Return the [x, y] coordinate for the center point of the cell that contains the specified text.  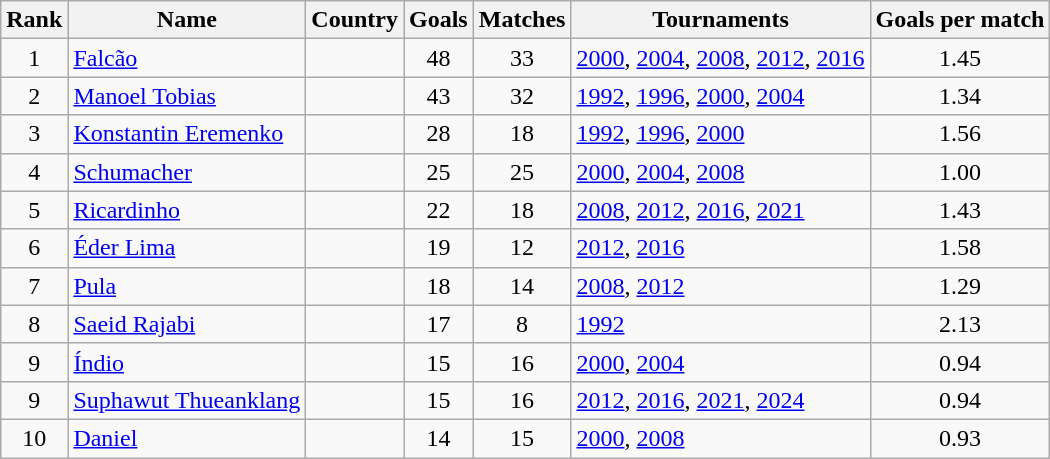
2000, 2004, 2008, 2012, 2016 [720, 58]
28 [439, 134]
19 [439, 248]
Rank [34, 20]
2000, 2004 [720, 362]
43 [439, 96]
2012, 2016 [720, 248]
1.34 [960, 96]
10 [34, 438]
Pula [187, 286]
0.93 [960, 438]
2 [34, 96]
33 [522, 58]
Konstantin Eremenko [187, 134]
2008, 2012, 2016, 2021 [720, 210]
2012, 2016, 2021, 2024 [720, 400]
1992, 1996, 2000 [720, 134]
1992, 1996, 2000, 2004 [720, 96]
1.43 [960, 210]
2.13 [960, 324]
48 [439, 58]
4 [34, 172]
Goals [439, 20]
6 [34, 248]
Falcão [187, 58]
22 [439, 210]
2008, 2012 [720, 286]
Tournaments [720, 20]
2000, 2008 [720, 438]
Suphawut Thueanklang [187, 400]
1.45 [960, 58]
Country [355, 20]
Goals per match [960, 20]
Daniel [187, 438]
1 [34, 58]
2000, 2004, 2008 [720, 172]
17 [439, 324]
5 [34, 210]
1.00 [960, 172]
Schumacher [187, 172]
1992 [720, 324]
32 [522, 96]
1.29 [960, 286]
Saeid Rajabi [187, 324]
3 [34, 134]
Name [187, 20]
7 [34, 286]
Índio [187, 362]
Manoel Tobias [187, 96]
1.56 [960, 134]
Ricardinho [187, 210]
12 [522, 248]
Éder Lima [187, 248]
1.58 [960, 248]
Matches [522, 20]
